Provide the [X, Y] coordinate of the cell's center where the given text is located.  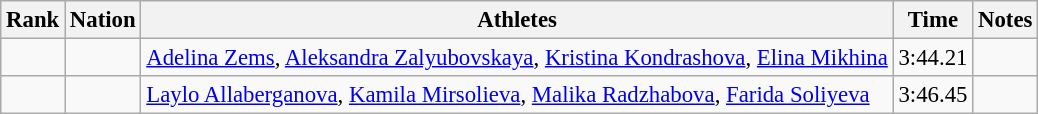
Laylo Allaberganova, Kamila Mirsolieva, Malika Radzhabova, Farida Soliyeva [517, 95]
Athletes [517, 20]
Nation [103, 20]
Rank [33, 20]
3:44.21 [933, 58]
Adelina Zems, Aleksandra Zalyubovskaya, Kristina Kondrashova, Elina Mikhina [517, 58]
Time [933, 20]
Notes [1006, 20]
3:46.45 [933, 95]
